Extract the [X, Y] coordinate from the center of the cell holding the provided text.  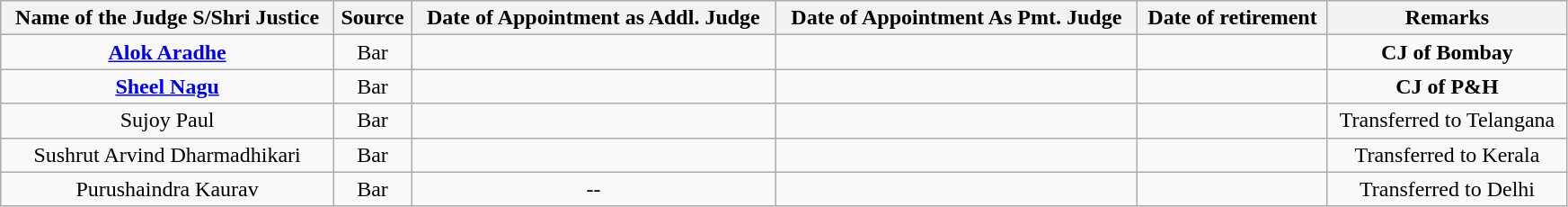
Source [372, 18]
Date of retirement [1233, 18]
CJ of Bombay [1447, 52]
Name of the Judge S/Shri Justice [167, 18]
Transferred to Delhi [1447, 189]
Date of Appointment as Addl. Judge [593, 18]
Purushaindra Kaurav [167, 189]
Transferred to Kerala [1447, 155]
Sheel Nagu [167, 86]
Sushrut Arvind Dharmadhikari [167, 155]
Sujoy Paul [167, 121]
Remarks [1447, 18]
Transferred to Telangana [1447, 121]
CJ of P&H [1447, 86]
-- [593, 189]
Alok Aradhe [167, 52]
Date of Appointment As Pmt. Judge [956, 18]
